Search for the cell housing the specified text and yield its (x, y) center coordinate. 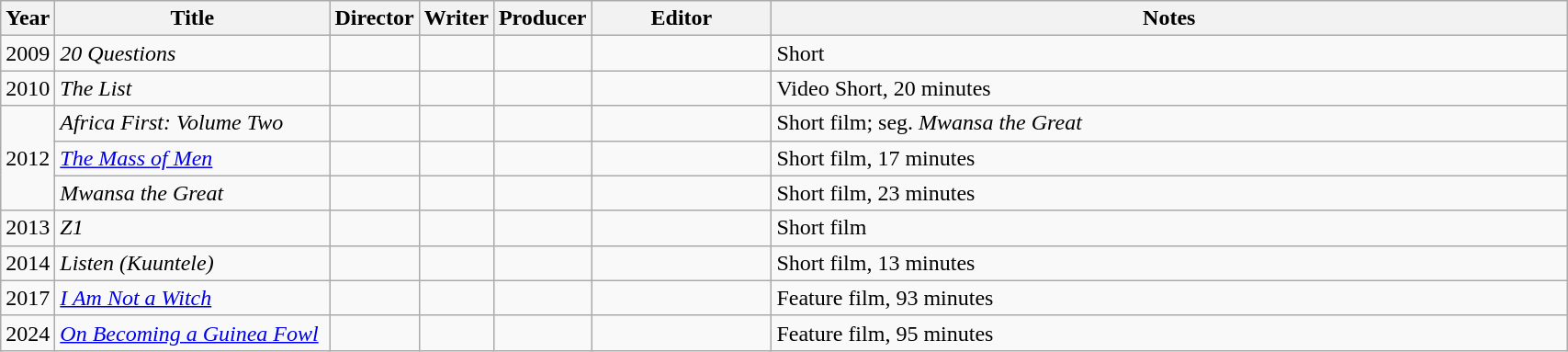
Notes (1169, 18)
Feature film, 93 minutes (1169, 298)
20 Questions (193, 53)
Writer (456, 18)
2009 (28, 53)
Short film (1169, 228)
Title (193, 18)
Year (28, 18)
2013 (28, 228)
The List (193, 88)
Z1 (193, 228)
The Mass of Men (193, 158)
2012 (28, 158)
2014 (28, 263)
Video Short, 20 minutes (1169, 88)
Short film, 17 minutes (1169, 158)
Director (375, 18)
2017 (28, 298)
Producer (542, 18)
Africa First: Volume Two (193, 123)
2024 (28, 333)
Feature film, 95 minutes (1169, 333)
Mwansa the Great (193, 193)
Short film, 13 minutes (1169, 263)
Editor (682, 18)
Short (1169, 53)
On Becoming a Guinea Fowl (193, 333)
I Am Not a Witch (193, 298)
Short film; seg. Mwansa the Great (1169, 123)
2010 (28, 88)
Short film, 23 minutes (1169, 193)
Listen (Kuuntele) (193, 263)
